Determine the (x, y) coordinate at the center of the cell enclosing the given text.  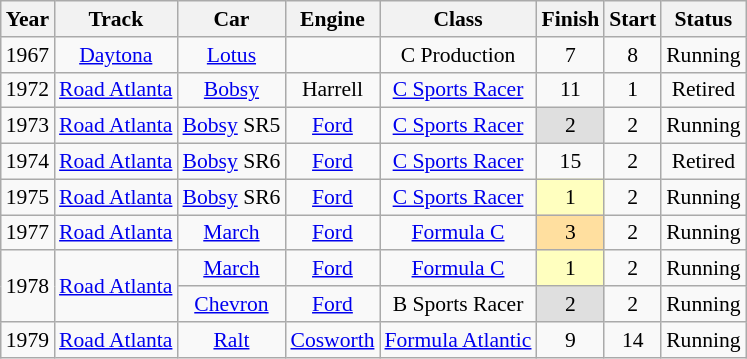
B Sports Racer (458, 304)
3 (571, 233)
Harrell (332, 90)
Class (458, 19)
Formula Atlantic (458, 340)
9 (571, 340)
1975 (28, 197)
Daytona (116, 55)
1972 (28, 90)
C Production (458, 55)
1973 (28, 126)
Track (116, 19)
14 (632, 340)
Chevron (231, 304)
8 (632, 55)
7 (571, 55)
Bobsy SR5 (231, 126)
Finish (571, 19)
Bobsy (231, 90)
1967 (28, 55)
Lotus (231, 55)
1974 (28, 162)
Car (231, 19)
1979 (28, 340)
1977 (28, 233)
11 (571, 90)
Cosworth (332, 340)
Year (28, 19)
Ralt (231, 340)
Status (703, 19)
Start (632, 19)
15 (571, 162)
1978 (28, 286)
Engine (332, 19)
